Find where the given text appears and provide that cell's center as (X, Y) coordinate. 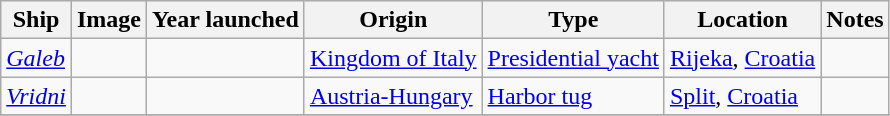
Presidential yacht (573, 58)
Vridni (36, 96)
Kingdom of Italy (393, 58)
Image (108, 20)
Notes (855, 20)
Austria-Hungary (393, 96)
Type (573, 20)
Rijeka, Croatia (742, 58)
Origin (393, 20)
Ship (36, 20)
Galeb (36, 58)
Location (742, 20)
Harbor tug (573, 96)
Year launched (225, 20)
Split, Croatia (742, 96)
